Search for the cell housing the specified text and yield its (X, Y) center coordinate. 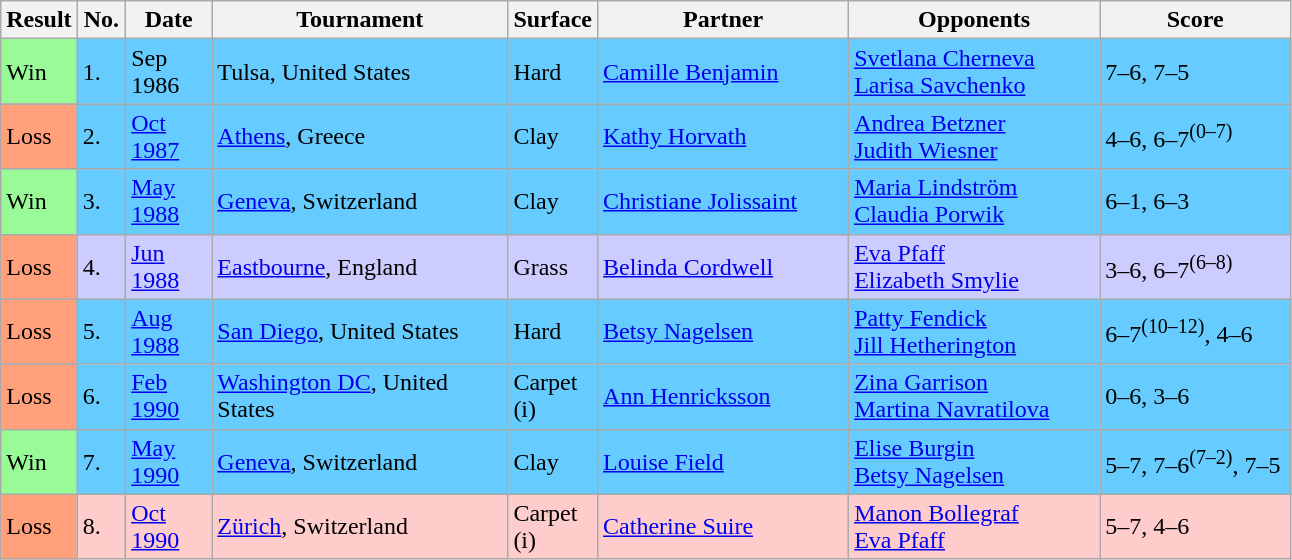
Zürich, Switzerland (360, 526)
Date (169, 20)
Eva Pfaff Elizabeth Smylie (974, 266)
Oct 1987 (169, 136)
Jun 1988 (169, 266)
Washington DC, United States (360, 396)
3. (102, 202)
1. (102, 72)
Zina Garrison Martina Navratilova (974, 396)
May 1990 (169, 462)
8. (102, 526)
Maria Lindström Claudia Porwik (974, 202)
Elise Burgin Betsy Nagelsen (974, 462)
Camille Benjamin (724, 72)
Surface (553, 20)
Christiane Jolissaint (724, 202)
4. (102, 266)
Result (39, 20)
Tournament (360, 20)
4–6, 6–7(0–7) (1196, 136)
3–6, 6–7(6–8) (1196, 266)
Sep 1986 (169, 72)
Louise Field (724, 462)
Kathy Horvath (724, 136)
Aug 1988 (169, 332)
Oct 1990 (169, 526)
5–7, 4–6 (1196, 526)
7. (102, 462)
Feb 1990 (169, 396)
Tulsa, United States (360, 72)
6. (102, 396)
Catherine Suire (724, 526)
Andrea Betzner Judith Wiesner (974, 136)
Eastbourne, England (360, 266)
San Diego, United States (360, 332)
Athens, Greece (360, 136)
Ann Henricksson (724, 396)
Grass (553, 266)
5–7, 7–6(7–2), 7–5 (1196, 462)
6–7(10–12), 4–6 (1196, 332)
0–6, 3–6 (1196, 396)
Manon Bollegraf Eva Pfaff (974, 526)
Score (1196, 20)
Svetlana Cherneva Larisa Savchenko (974, 72)
5. (102, 332)
Patty Fendick Jill Hetherington (974, 332)
Opponents (974, 20)
7–6, 7–5 (1196, 72)
Partner (724, 20)
2. (102, 136)
May 1988 (169, 202)
6–1, 6–3 (1196, 202)
No. (102, 20)
Betsy Nagelsen (724, 332)
Belinda Cordwell (724, 266)
